Return (X, Y) of the center of cell containing provided text 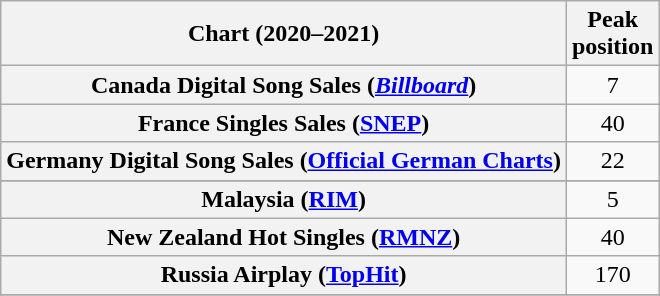
22 (612, 161)
New Zealand Hot Singles (RMNZ) (284, 237)
Germany Digital Song Sales (Official German Charts) (284, 161)
France Singles Sales (SNEP) (284, 123)
Canada Digital Song Sales (Billboard) (284, 85)
170 (612, 275)
Malaysia (RIM) (284, 199)
7 (612, 85)
Russia Airplay (TopHit) (284, 275)
Chart (2020–2021) (284, 34)
Peakposition (612, 34)
5 (612, 199)
